Search for the cell housing the specified text and yield its [X, Y] center coordinate. 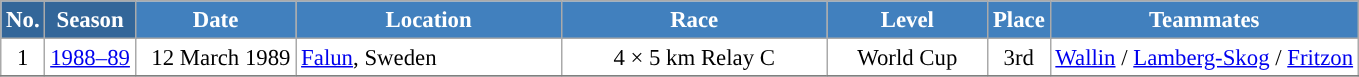
Falun, Sweden [429, 58]
World Cup [908, 58]
Date [216, 20]
1988–89 [90, 58]
Level [908, 20]
Race [694, 20]
12 March 1989 [216, 58]
4 × 5 km Relay C [694, 58]
Teammates [1204, 20]
No. [23, 20]
Place [1019, 20]
Season [90, 20]
Location [429, 20]
Wallin / Lamberg-Skog / Fritzon [1204, 58]
1 [23, 58]
3rd [1019, 58]
